Detect which cell encompasses the target text, then output its (x, y) center coordinate. 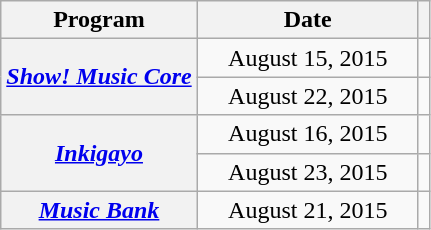
August 15, 2015 (308, 58)
August 16, 2015 (308, 134)
Show! Music Core (99, 77)
August 21, 2015 (308, 210)
August 23, 2015 (308, 172)
Program (99, 20)
Music Bank (99, 210)
August 22, 2015 (308, 96)
Inkigayo (99, 153)
Date (308, 20)
